Find where the given text appears and provide that cell's center as [x, y] coordinate. 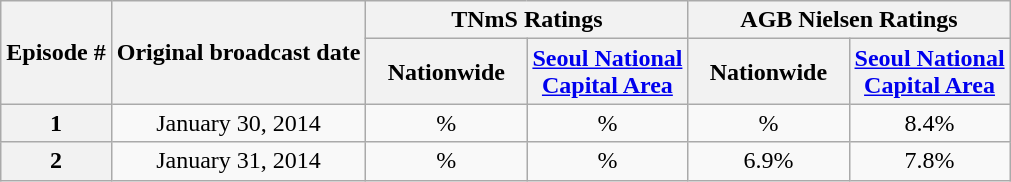
1 [56, 123]
AGB Nielsen Ratings [849, 20]
TNmS Ratings [527, 20]
Original broadcast date [238, 52]
Episode # [56, 52]
8.4% [930, 123]
7.8% [930, 161]
6.9% [768, 161]
January 30, 2014 [238, 123]
January 31, 2014 [238, 161]
2 [56, 161]
